Search for the cell housing the specified text and yield its (X, Y) center coordinate. 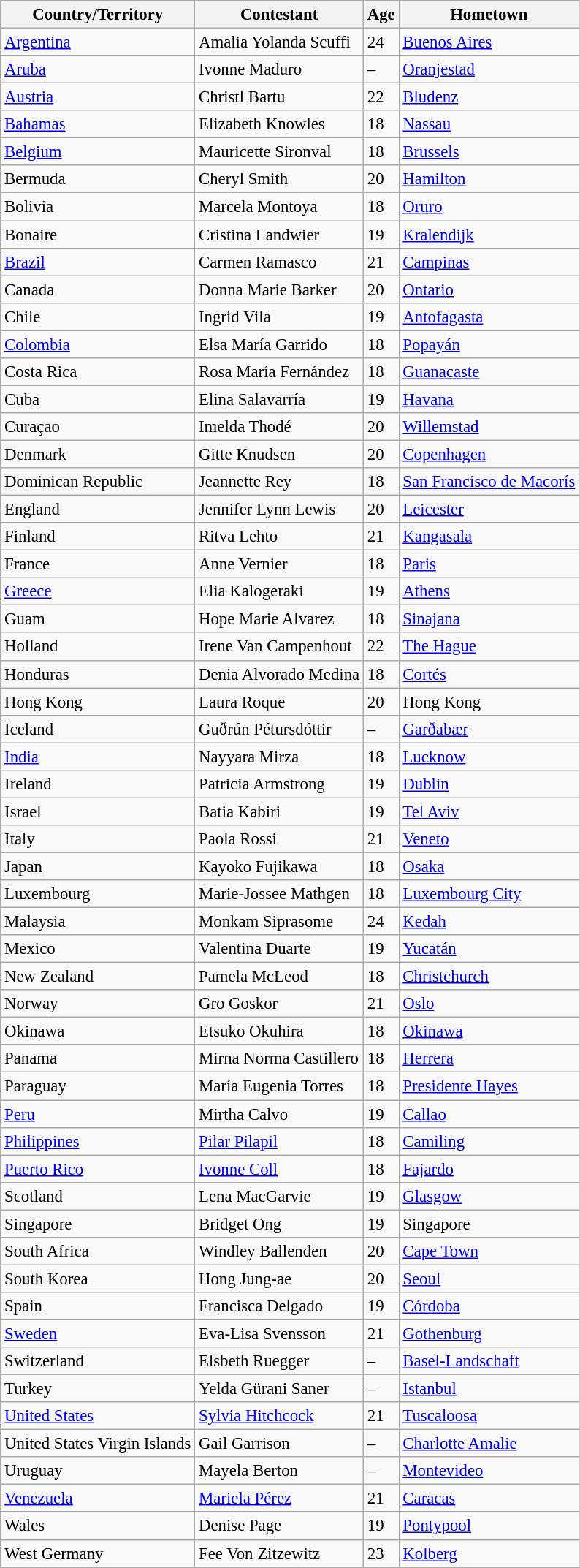
Denia Alvorado Medina (279, 674)
Hope Marie Alvarez (279, 619)
Elsbeth Ruegger (279, 1361)
Tuscaloosa (489, 1416)
Uruguay (98, 1471)
Monkam Siprasome (279, 922)
India (98, 757)
Ritva Lehto (279, 537)
Argentina (98, 42)
Pamela McLeod (279, 977)
Peru (98, 1114)
Basel-Landschaft (489, 1361)
Seoul (489, 1279)
Anne Vernier (279, 564)
Presidente Hayes (489, 1086)
Elina Salavarría (279, 399)
Contestant (279, 15)
Lucknow (489, 757)
Age (381, 15)
France (98, 564)
Mariela Pérez (279, 1499)
Popayán (489, 344)
Malaysia (98, 922)
Scotland (98, 1196)
Wales (98, 1526)
Mexico (98, 949)
Iceland (98, 729)
Puerto Rico (98, 1169)
Elsa María Garrido (279, 344)
Istanbul (489, 1389)
Luxembourg City (489, 894)
Oranjestad (489, 69)
Finland (98, 537)
Austria (98, 97)
Belgium (98, 152)
Fee Von Zitzewitz (279, 1553)
San Francisco de Macorís (489, 482)
Guðrún Pétursdóttir (279, 729)
Japan (98, 866)
Pontypool (489, 1526)
Lena MacGarvie (279, 1196)
Amalia Yolanda Scuffi (279, 42)
Bludenz (489, 97)
Montevideo (489, 1471)
Callao (489, 1114)
Cape Town (489, 1251)
Elizabeth Knowles (279, 124)
Colombia (98, 344)
Copenhagen (489, 454)
Country/Territory (98, 15)
Antofagasta (489, 317)
Cuba (98, 399)
Turkey (98, 1389)
Rosa María Fernández (279, 372)
Veneto (489, 839)
Willemstad (489, 427)
Camiling (489, 1141)
Jeannette Rey (279, 482)
Denmark (98, 454)
Brussels (489, 152)
West Germany (98, 1553)
Ivonne Maduro (279, 69)
Etsuko Okuhira (279, 1031)
New Zealand (98, 977)
Guanacaste (489, 372)
Gothenburg (489, 1333)
Kayoko Fujikawa (279, 866)
South Korea (98, 1279)
Bridget Ong (279, 1224)
Fajardo (489, 1169)
Laura Roque (279, 702)
Greece (98, 591)
Herrera (489, 1059)
Patricia Armstrong (279, 784)
Spain (98, 1306)
Denise Page (279, 1526)
Philippines (98, 1141)
Guam (98, 619)
Francisca Delgado (279, 1306)
Kolberg (489, 1553)
Gro Goskor (279, 1004)
Sylvia Hitchcock (279, 1416)
Buenos Aires (489, 42)
Charlotte Amalie (489, 1444)
Mirtha Calvo (279, 1114)
Mirna Norma Castillero (279, 1059)
Christchurch (489, 977)
Dublin (489, 784)
Christl Bartu (279, 97)
Ivonne Coll (279, 1169)
María Eugenia Torres (279, 1086)
Mauricette Sironval (279, 152)
Canada (98, 289)
Windley Ballenden (279, 1251)
Leicester (489, 510)
Bolivia (98, 207)
Campinas (489, 262)
South Africa (98, 1251)
Curaçao (98, 427)
Cristina Landwier (279, 235)
Nassau (489, 124)
Norway (98, 1004)
Marie-Jossee Mathgen (279, 894)
Ireland (98, 784)
Paraguay (98, 1086)
Chile (98, 317)
The Hague (489, 647)
Hamilton (489, 179)
Paola Rossi (279, 839)
Bermuda (98, 179)
Athens (489, 591)
Aruba (98, 69)
Marcela Montoya (279, 207)
Holland (98, 647)
Osaka (489, 866)
Eva-Lisa Svensson (279, 1333)
Gail Garrison (279, 1444)
Mayela Berton (279, 1471)
Cheryl Smith (279, 179)
Switzerland (98, 1361)
Sweden (98, 1333)
Nayyara Mirza (279, 757)
Donna Marie Barker (279, 289)
Córdoba (489, 1306)
Venezuela (98, 1499)
Elia Kalogeraki (279, 591)
Cortés (489, 674)
Kedah (489, 922)
Garðabær (489, 729)
Gitte Knudsen (279, 454)
Hometown (489, 15)
Honduras (98, 674)
Yelda Gürani Saner (279, 1389)
Imelda Thodé (279, 427)
Sinajana (489, 619)
Ontario (489, 289)
Israel (98, 811)
23 (381, 1553)
Bahamas (98, 124)
Pilar Pilapil (279, 1141)
Brazil (98, 262)
Batia Kabiri (279, 811)
Oslo (489, 1004)
Italy (98, 839)
Irene Van Campenhout (279, 647)
Costa Rica (98, 372)
Panama (98, 1059)
Paris (489, 564)
Tel Aviv (489, 811)
Glasgow (489, 1196)
Kralendijk (489, 235)
United States (98, 1416)
Hong Jung-ae (279, 1279)
Yucatán (489, 949)
Havana (489, 399)
Oruro (489, 207)
Kangasala (489, 537)
Valentina Duarte (279, 949)
England (98, 510)
Luxembourg (98, 894)
United States Virgin Islands (98, 1444)
Jennifer Lynn Lewis (279, 510)
Caracas (489, 1499)
Ingrid Vila (279, 317)
Carmen Ramasco (279, 262)
Bonaire (98, 235)
Dominican Republic (98, 482)
